Locate the cell with the specified text and output its [X, Y] center coordinate. 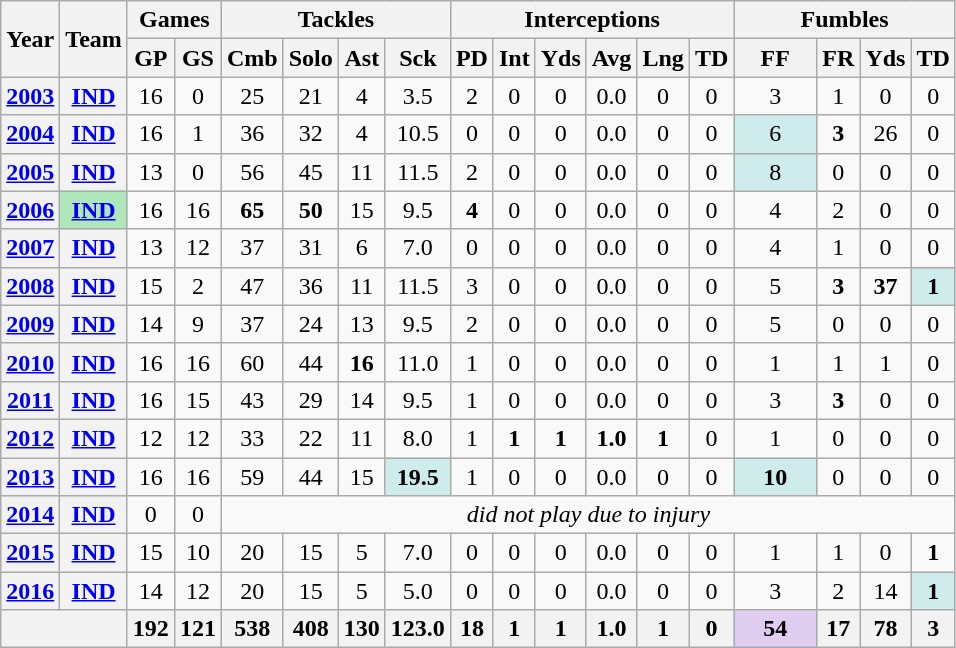
GP [150, 58]
Year [30, 39]
5.0 [418, 591]
121 [198, 629]
Fumbles [845, 20]
3.5 [418, 96]
2004 [30, 134]
Int [514, 58]
78 [886, 629]
47 [252, 286]
22 [310, 438]
Team [94, 39]
2010 [30, 362]
54 [776, 629]
Sck [418, 58]
50 [310, 210]
Lng [663, 58]
10.5 [418, 134]
Cmb [252, 58]
130 [362, 629]
123.0 [418, 629]
FF [776, 58]
Tackles [336, 20]
2015 [30, 553]
24 [310, 324]
Solo [310, 58]
2006 [30, 210]
2003 [30, 96]
21 [310, 96]
26 [886, 134]
8 [776, 172]
43 [252, 400]
Avg [612, 58]
538 [252, 629]
did not play due to injury [588, 515]
65 [252, 210]
56 [252, 172]
FR [838, 58]
2005 [30, 172]
2007 [30, 248]
2012 [30, 438]
2011 [30, 400]
60 [252, 362]
29 [310, 400]
18 [472, 629]
25 [252, 96]
8.0 [418, 438]
408 [310, 629]
2013 [30, 477]
2008 [30, 286]
32 [310, 134]
2016 [30, 591]
PD [472, 58]
19.5 [418, 477]
192 [150, 629]
Games [174, 20]
2014 [30, 515]
17 [838, 629]
Interceptions [592, 20]
45 [310, 172]
2009 [30, 324]
GS [198, 58]
11.0 [418, 362]
Ast [362, 58]
31 [310, 248]
59 [252, 477]
33 [252, 438]
9 [198, 324]
